Return the (X, Y) coordinate for the center point of the cell that contains the specified text.  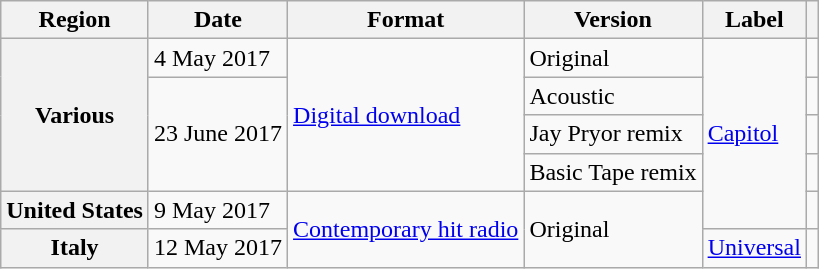
Italy (75, 248)
Basic Tape remix (613, 172)
Acoustic (613, 96)
Region (75, 20)
Universal (754, 248)
Jay Pryor remix (613, 134)
Label (754, 20)
4 May 2017 (218, 58)
Capitol (754, 134)
Contemporary hit radio (406, 229)
United States (75, 210)
Various (75, 115)
Version (613, 20)
Digital download (406, 115)
12 May 2017 (218, 248)
Date (218, 20)
23 June 2017 (218, 134)
9 May 2017 (218, 210)
Format (406, 20)
